Provide the (x, y) coordinate of the cell's center where the given text is located.  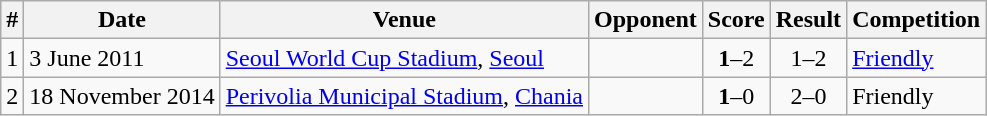
Score (736, 20)
# (12, 20)
18 November 2014 (122, 96)
2 (12, 96)
Date (122, 20)
Result (808, 20)
1 (12, 58)
Competition (916, 20)
3 June 2011 (122, 58)
1–0 (736, 96)
Perivolia Municipal Stadium, Chania (404, 96)
Venue (404, 20)
2–0 (808, 96)
Seoul World Cup Stadium, Seoul (404, 58)
Opponent (646, 20)
